Extract the [X, Y] coordinate from the center of the cell holding the provided text.  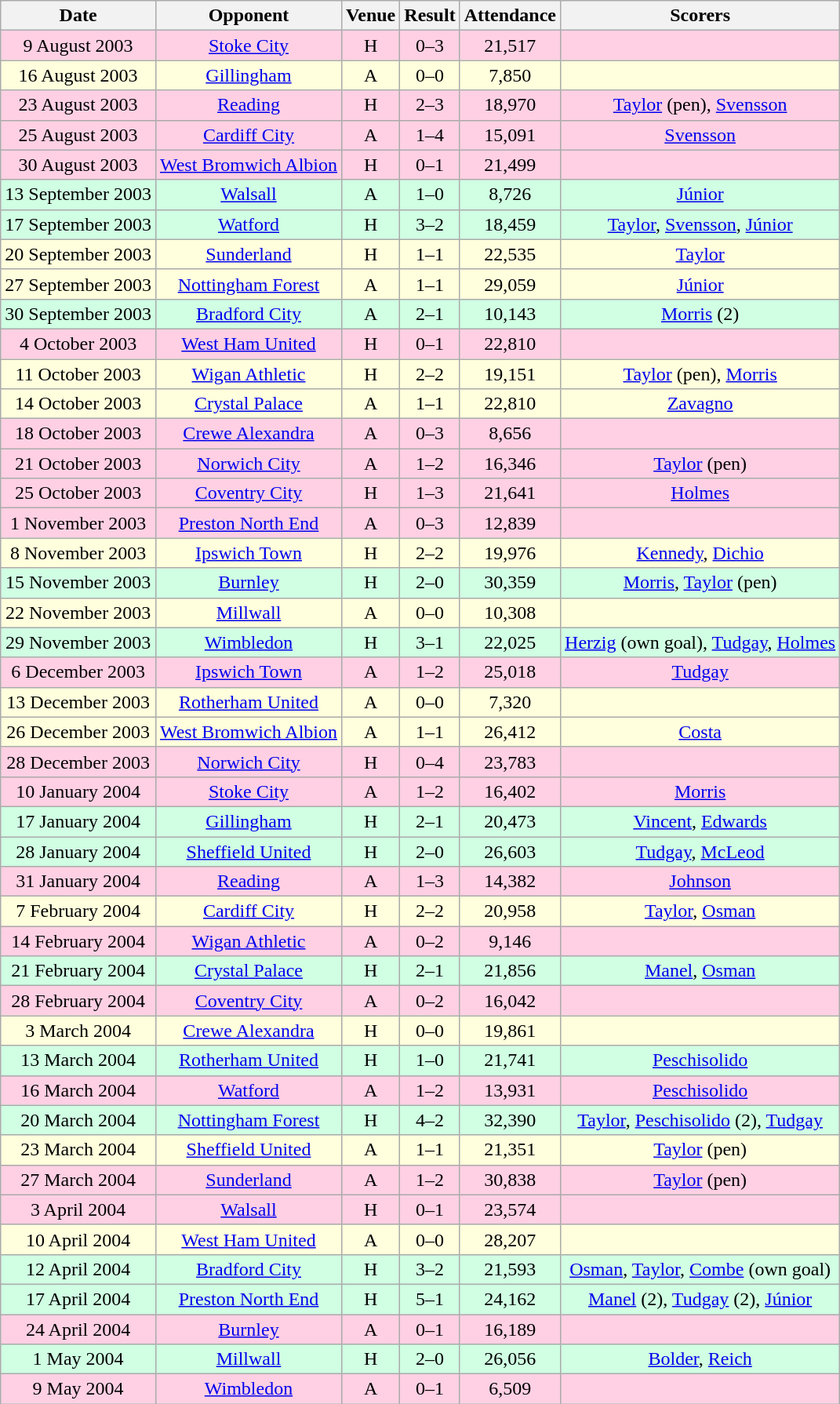
14 October 2003 [78, 404]
20,958 [510, 911]
21,593 [510, 1269]
8,726 [510, 195]
26,056 [510, 1359]
Scorers [700, 16]
30,359 [510, 583]
8 November 2003 [78, 553]
16,042 [510, 1001]
18 October 2003 [78, 434]
19,976 [510, 553]
2–3 [430, 105]
12,839 [510, 523]
13,931 [510, 1090]
4–2 [430, 1120]
1 May 2004 [78, 1359]
23 August 2003 [78, 105]
Morris, Taylor (pen) [700, 583]
Taylor, Osman [700, 911]
16,346 [510, 464]
Kennedy, Dichio [700, 553]
17 September 2003 [78, 224]
Result [430, 16]
21,856 [510, 971]
7,850 [510, 75]
17 April 2004 [78, 1299]
Vincent, Edwards [700, 821]
Taylor, Peschisolido (2), Tudgay [700, 1120]
11 October 2003 [78, 374]
13 September 2003 [78, 195]
25,018 [510, 672]
Holmes [700, 493]
Attendance [510, 16]
30 August 2003 [78, 165]
15,091 [510, 135]
10 January 2004 [78, 791]
24 April 2004 [78, 1329]
10,143 [510, 314]
Manel (2), Tudgay (2), Júnior [700, 1299]
21,351 [510, 1150]
9 August 2003 [78, 45]
Morris [700, 791]
8,656 [510, 434]
28 January 2004 [78, 851]
Venue [371, 16]
23 March 2004 [78, 1150]
22,535 [510, 254]
6,509 [510, 1389]
19,151 [510, 374]
7,320 [510, 702]
13 March 2004 [78, 1060]
18,970 [510, 105]
21,517 [510, 45]
Tudgay, McLeod [700, 851]
16,189 [510, 1329]
20 September 2003 [78, 254]
22,025 [510, 642]
16 August 2003 [78, 75]
20,473 [510, 821]
Osman, Taylor, Combe (own goal) [700, 1269]
26 December 2003 [78, 732]
Bolder, Reich [700, 1359]
25 August 2003 [78, 135]
28 February 2004 [78, 1001]
15 November 2003 [78, 583]
Morris (2) [700, 314]
3 April 2004 [78, 1209]
28,207 [510, 1239]
14 February 2004 [78, 941]
9,146 [510, 941]
25 October 2003 [78, 493]
21 February 2004 [78, 971]
30 September 2003 [78, 314]
19,861 [510, 1031]
21,741 [510, 1060]
0–4 [430, 762]
9 May 2004 [78, 1389]
29 November 2003 [78, 642]
Taylor [700, 254]
20 March 2004 [78, 1120]
27 March 2004 [78, 1180]
23,783 [510, 762]
26,412 [510, 732]
Herzig (own goal), Tudgay, Holmes [700, 642]
Johnson [700, 882]
Taylor (pen), Svensson [700, 105]
Zavagno [700, 404]
Opponent [248, 16]
24,162 [510, 1299]
23,574 [510, 1209]
Manel, Osman [700, 971]
14,382 [510, 882]
30,838 [510, 1180]
12 April 2004 [78, 1269]
32,390 [510, 1120]
3–1 [430, 642]
21 October 2003 [78, 464]
29,059 [510, 284]
31 January 2004 [78, 882]
1 November 2003 [78, 523]
Taylor, Svensson, Júnior [700, 224]
7 February 2004 [78, 911]
10,308 [510, 613]
26,603 [510, 851]
Date [78, 16]
16,402 [510, 791]
21,641 [510, 493]
6 December 2003 [78, 672]
16 March 2004 [78, 1090]
22 November 2003 [78, 613]
10 April 2004 [78, 1239]
Svensson [700, 135]
17 January 2004 [78, 821]
Taylor (pen), Morris [700, 374]
28 December 2003 [78, 762]
5–1 [430, 1299]
21,499 [510, 165]
13 December 2003 [78, 702]
3 March 2004 [78, 1031]
4 October 2003 [78, 344]
Tudgay [700, 672]
Costa [700, 732]
1–4 [430, 135]
27 September 2003 [78, 284]
18,459 [510, 224]
